For the text-containing cell, return its midpoint in [X, Y] coordinate format. 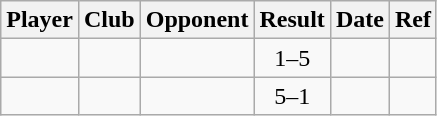
Date [360, 20]
Ref [412, 20]
Opponent [197, 20]
1–5 [292, 58]
Player [40, 20]
5–1 [292, 96]
Result [292, 20]
Club [109, 20]
